Locate the cell with the specified text and output its (x, y) center coordinate. 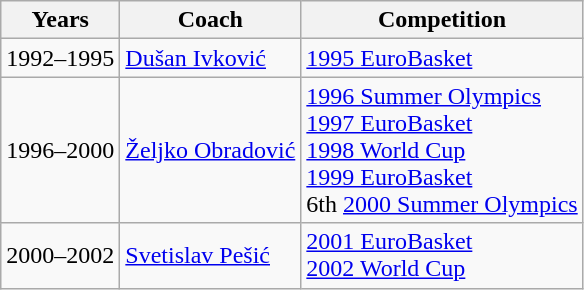
Years (60, 20)
2001 EuroBasket 2002 World Cup (442, 256)
Svetislav Pešić (210, 256)
1992–1995 (60, 58)
Competition (442, 20)
1996 Summer Olympics 1997 EuroBasket 1998 World Cup 1999 EuroBasket 6th 2000 Summer Olympics (442, 150)
Željko Obradović (210, 150)
Coach (210, 20)
2000–2002 (60, 256)
Dušan Ivković (210, 58)
1996–2000 (60, 150)
1995 EuroBasket (442, 58)
